Pinpoint the cell where the given text exists, returning its (x, y) midpoint coordinate. 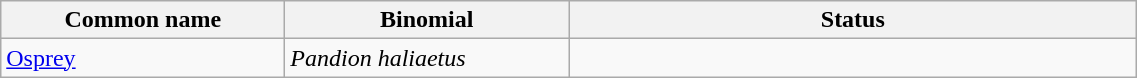
Osprey (143, 58)
Binomial (427, 20)
Common name (143, 20)
Pandion haliaetus (427, 58)
Status (853, 20)
